Return (X, Y) of the center of cell containing provided text 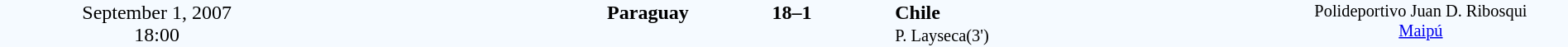
P. Layseca(3') (1082, 36)
Chile (1082, 12)
Polideportivo Juan D. RibosquiMaipú (1421, 23)
Paraguay (501, 12)
18–1 (791, 12)
September 1, 200718:00 (157, 23)
